Return the [X, Y] coordinate for the center point of the cell that contains the specified text.  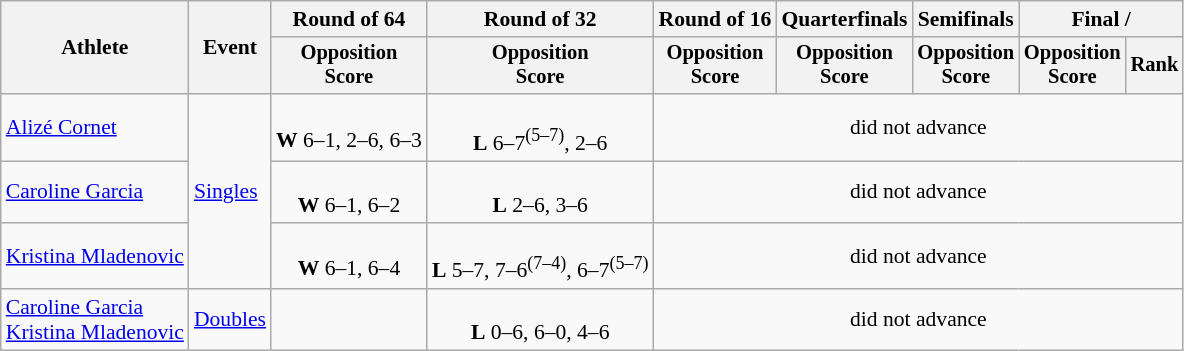
Rank [1155, 66]
Final / [1101, 19]
Semifinals [966, 19]
Alizé Cornet [95, 128]
L 5–7, 7–6(7–4), 6–7(5–7) [540, 256]
Doubles [230, 320]
Round of 32 [540, 19]
Event [230, 48]
L 2–6, 3–6 [540, 192]
W 6–1, 6–4 [349, 256]
Round of 16 [716, 19]
Caroline Garcia [95, 192]
W 6–1, 6–2 [349, 192]
L 6–7(5–7), 2–6 [540, 128]
W 6–1, 2–6, 6–3 [349, 128]
Quarterfinals [844, 19]
Singles [230, 192]
L 0–6, 6–0, 4–6 [540, 320]
Kristina Mladenovic [95, 256]
Caroline GarciaKristina Mladenovic [95, 320]
Athlete [95, 48]
Round of 64 [349, 19]
